Find where the given text appears and provide that cell's center as (x, y) coordinate. 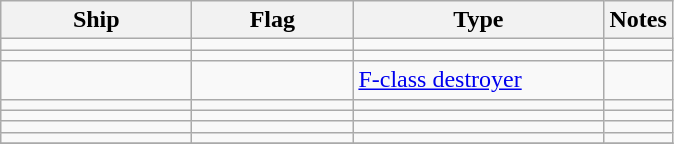
Ship (96, 20)
Notes (638, 20)
Type (478, 20)
Flag (272, 20)
F-class destroyer (478, 80)
